For the text-containing cell, return its midpoint in (x, y) coordinate format. 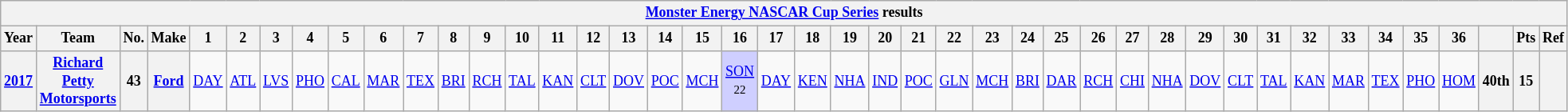
23 (992, 38)
7 (421, 38)
21 (918, 38)
13 (629, 38)
19 (850, 38)
31 (1274, 38)
18 (812, 38)
LVS (276, 81)
40th (1495, 81)
10 (522, 38)
Pts (1526, 38)
HOM (1459, 81)
No. (134, 38)
KEN (812, 81)
34 (1385, 38)
CAL (346, 81)
35 (1421, 38)
26 (1098, 38)
Ford (169, 81)
Make (169, 38)
6 (383, 38)
20 (885, 38)
33 (1349, 38)
SON22 (740, 81)
GLN (954, 81)
4 (311, 38)
30 (1240, 38)
Monster Energy NASCAR Cup Series results (784, 13)
36 (1459, 38)
8 (453, 38)
17 (776, 38)
28 (1167, 38)
2017 (19, 81)
25 (1062, 38)
1 (208, 38)
32 (1310, 38)
24 (1028, 38)
Team (78, 38)
3 (276, 38)
29 (1205, 38)
Ref (1554, 38)
9 (487, 38)
5 (346, 38)
IND (885, 81)
CHI (1133, 81)
43 (134, 81)
27 (1133, 38)
ATL (243, 81)
Year (19, 38)
Richard Petty Motorsports (78, 81)
11 (558, 38)
14 (665, 38)
16 (740, 38)
2 (243, 38)
12 (593, 38)
22 (954, 38)
DAR (1062, 81)
